Detect which cell encompasses the target text, then output its (X, Y) center coordinate. 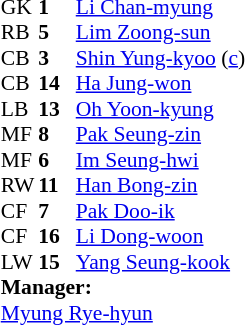
LB (20, 109)
16 (57, 237)
11 (57, 185)
RB (20, 33)
LW (20, 262)
14 (57, 83)
RW (20, 185)
6 (57, 160)
Manager: (123, 287)
3 (57, 58)
15 (57, 262)
8 (57, 135)
7 (57, 211)
5 (57, 33)
13 (57, 109)
